Output the (x, y) coordinate of the center of the cell containing the given text.  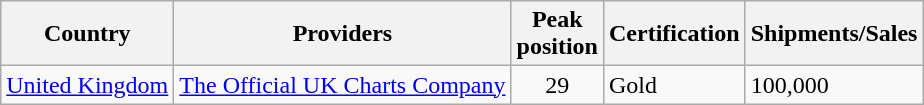
Country (88, 34)
Certification (674, 34)
Shipments/Sales (834, 34)
100,000 (834, 85)
United Kingdom (88, 85)
Gold (674, 85)
Providers (342, 34)
The Official UK Charts Company (342, 85)
Peakposition (557, 34)
29 (557, 85)
